Output the [x, y] coordinate of the center of the cell containing the given text.  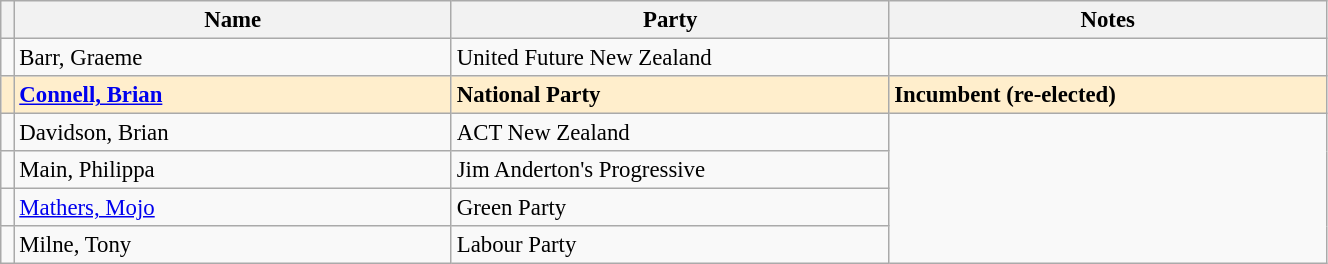
Main, Philippa [232, 170]
Labour Party [670, 245]
National Party [670, 95]
Name [232, 20]
Party [670, 20]
Jim Anderton's Progressive [670, 170]
Connell, Brian [232, 95]
Milne, Tony [232, 245]
Notes [1108, 20]
Davidson, Brian [232, 133]
Mathers, Mojo [232, 208]
Green Party [670, 208]
United Future New Zealand [670, 58]
ACT New Zealand [670, 133]
Incumbent (re-elected) [1108, 95]
Barr, Graeme [232, 58]
